For the text-containing cell, return its midpoint in [x, y] coordinate format. 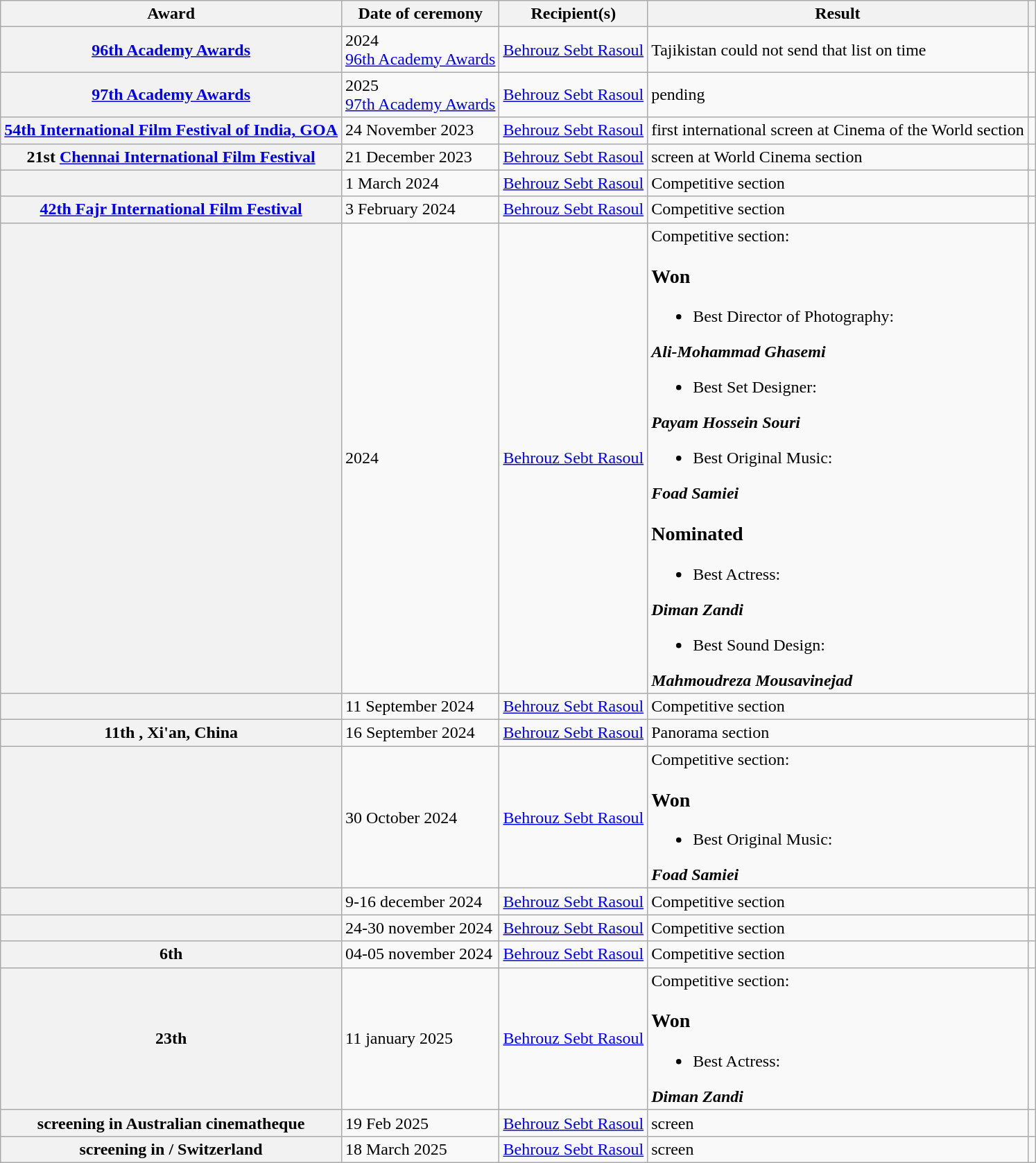
pending [838, 94]
Date of ceremony [420, 14]
6th [171, 954]
screening in Australian cinematheque [171, 1123]
Competitive section:WonBest Actress:Diman Zandi [838, 1039]
16 September 2024 [420, 733]
3 February 2024 [420, 209]
24-30 november 2024 [420, 928]
21st Chennai International Film Festival [171, 157]
202597th Academy Awards [420, 94]
97th Academy Awards [171, 94]
Award [171, 14]
Tajikistan could not send that list on time [838, 50]
1 March 2024 [420, 183]
9-16 december 2024 [420, 902]
Competitive section:WonBest Original Music:Foad Samiei [838, 817]
11th , Xi'an, China [171, 733]
first international screen at Cinema of the World section [838, 130]
Panorama section [838, 733]
11 September 2024 [420, 707]
21 December 2023 [420, 157]
30 October 2024 [420, 817]
202496th Academy Awards [420, 50]
19 Feb 2025 [420, 1123]
42th Fajr International Film Festival [171, 209]
2024 [420, 458]
23th [171, 1039]
18 March 2025 [420, 1149]
screen at World Cinema section [838, 157]
screening in / Switzerland [171, 1149]
04-05 november 2024 [420, 954]
24 November 2023 [420, 130]
Recipient(s) [573, 14]
11 january 2025 [420, 1039]
96th Academy Awards [171, 50]
54th International Film Festival of India, GOA [171, 130]
Result [838, 14]
